Detect which cell encompasses the target text, then output its [x, y] center coordinate. 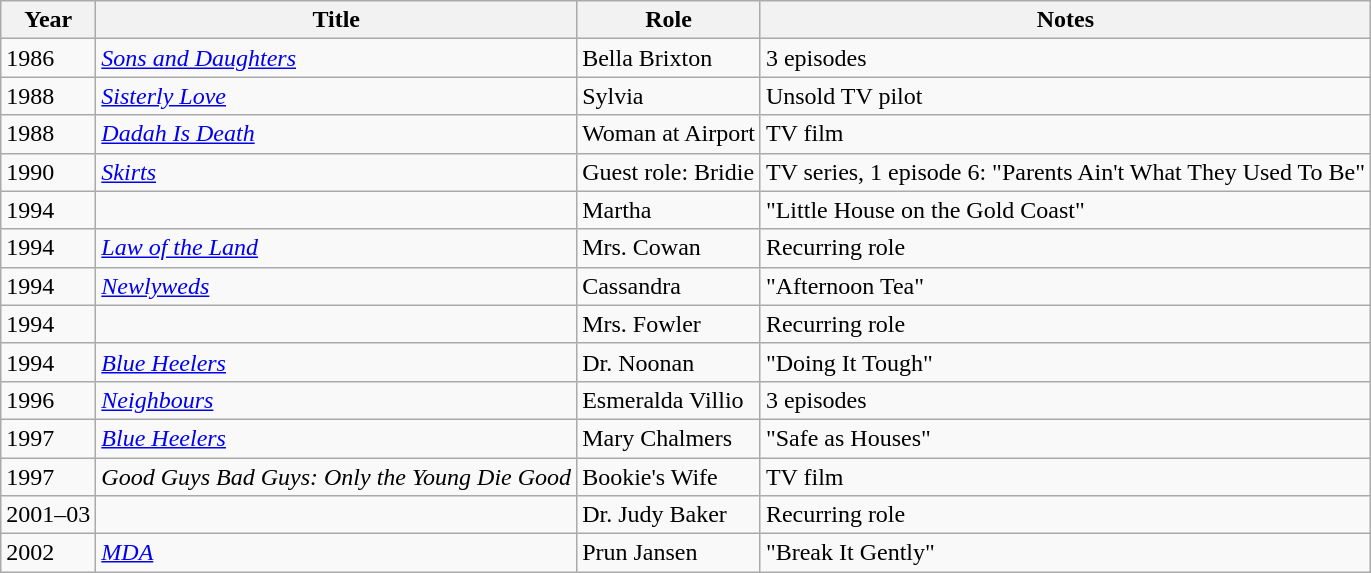
Bookie's Wife [669, 477]
1990 [48, 172]
Prun Jansen [669, 553]
1986 [48, 58]
Guest role: Bridie [669, 172]
Sons and Daughters [336, 58]
Neighbours [336, 400]
Notes [1065, 20]
"Safe as Houses" [1065, 438]
Unsold TV pilot [1065, 96]
2002 [48, 553]
Dr. Judy Baker [669, 515]
Cassandra [669, 286]
Esmeralda Villio [669, 400]
Mrs. Fowler [669, 324]
MDA [336, 553]
"Afternoon Tea" [1065, 286]
Dadah Is Death [336, 134]
Role [669, 20]
Mrs. Cowan [669, 248]
Sisterly Love [336, 96]
"Little House on the Gold Coast" [1065, 210]
Bella Brixton [669, 58]
TV series, 1 episode 6: "Parents Ain't What They Used To Be" [1065, 172]
1996 [48, 400]
Woman at Airport [669, 134]
Martha [669, 210]
Skirts [336, 172]
"Break It Gently" [1065, 553]
Mary Chalmers [669, 438]
Law of the Land [336, 248]
"Doing It Tough" [1065, 362]
Title [336, 20]
Year [48, 20]
2001–03 [48, 515]
Good Guys Bad Guys: Only the Young Die Good [336, 477]
Dr. Noonan [669, 362]
Newlyweds [336, 286]
Sylvia [669, 96]
